From the cell containing the given text, extract its center point as [x, y] coordinate. 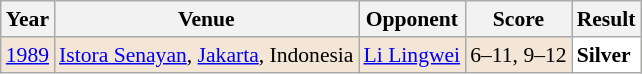
Opponent [412, 19]
Silver [606, 55]
Istora Senayan, Jakarta, Indonesia [206, 55]
Result [606, 19]
Year [28, 19]
6–11, 9–12 [518, 55]
Venue [206, 19]
1989 [28, 55]
Li Lingwei [412, 55]
Score [518, 19]
